Pinpoint the cell where the given text exists, returning its [x, y] midpoint coordinate. 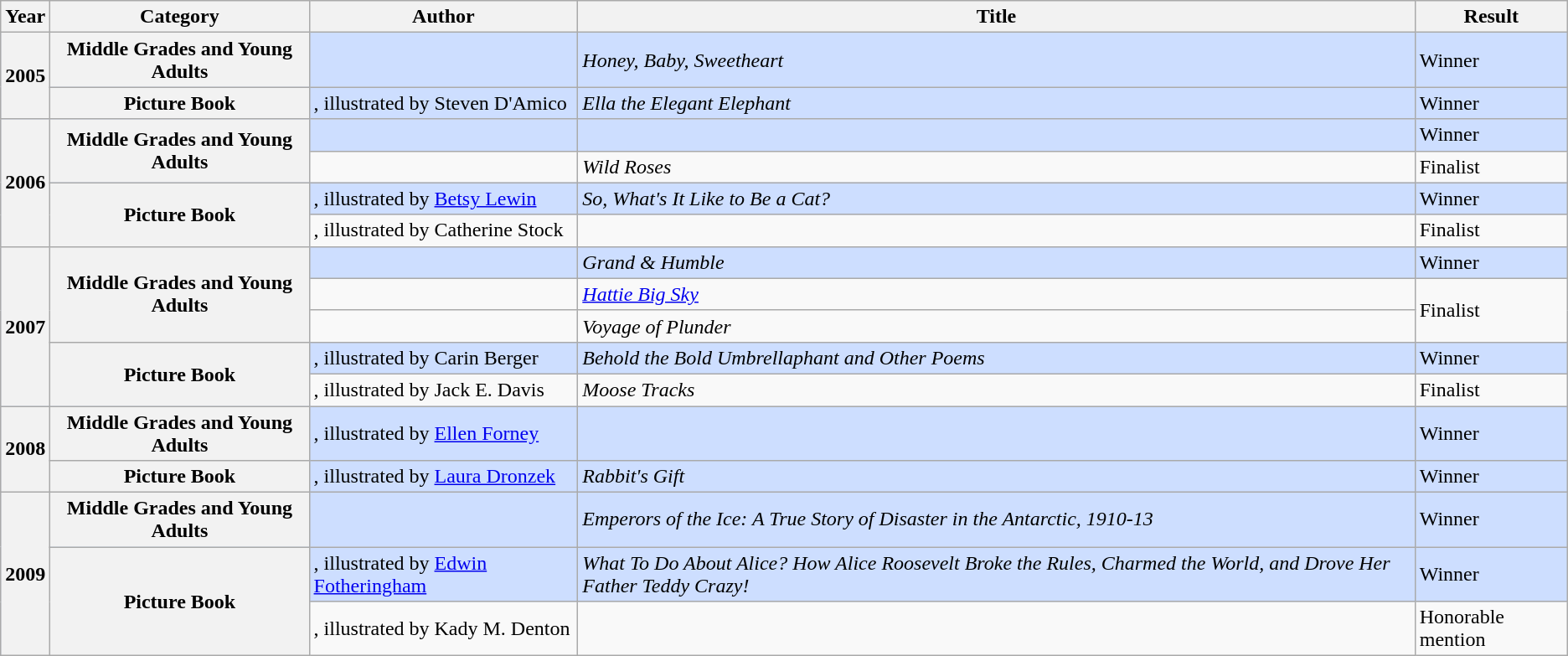
Hattie Big Sky [997, 294]
, illustrated by Catherine Stock [444, 230]
, illustrated by Ellen Forney [444, 432]
Year [25, 17]
Title [997, 17]
Grand & Humble [997, 262]
Result [1491, 17]
, illustrated by Betsy Lewin [444, 199]
, illustrated by Jack E. Davis [444, 390]
, illustrated by Laura Dronzek [444, 477]
, illustrated by Steven D'Amico [444, 103]
Voyage of Plunder [997, 326]
2008 [25, 449]
Emperors of the Ice: A True Story of Disaster in the Antarctic, 1910-13 [997, 519]
, illustrated by Edwin Fotheringham [444, 575]
Category [179, 17]
, illustrated by Kady M. Denton [444, 628]
, illustrated by Carin Berger [444, 358]
Author [444, 17]
2009 [25, 575]
Honey, Baby, Sweetheart [997, 60]
2006 [25, 183]
What To Do About Alice? How Alice Roosevelt Broke the Rules, Charmed the World, and Drove Her Father Teddy Crazy! [997, 575]
Ella the Elegant Elephant [997, 103]
Behold the Bold Umbrellaphant and Other Poems [997, 358]
2007 [25, 326]
So, What's It Like to Be a Cat? [997, 199]
Rabbit's Gift [997, 477]
Moose Tracks [997, 390]
Wild Roses [997, 167]
Honorable mention [1491, 628]
2005 [25, 75]
